Capture the cell that displays the provided text and extract its [x, y] central coordinate. 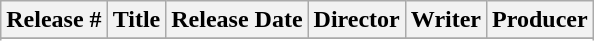
Title [136, 20]
Director [356, 20]
Release # [54, 20]
Release Date [237, 20]
Writer [446, 20]
Producer [540, 20]
